Pinpoint the cell where the given text exists, returning its (X, Y) midpoint coordinate. 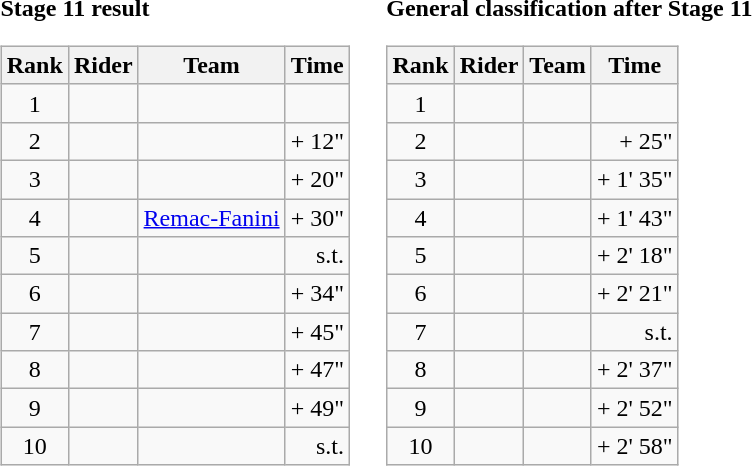
Remac-Fanini (212, 217)
+ 49" (317, 408)
+ 2' 21" (634, 294)
+ 1' 43" (634, 217)
+ 2' 52" (634, 408)
+ 12" (317, 141)
+ 30" (317, 217)
+ 20" (317, 179)
+ 45" (317, 332)
+ 47" (317, 370)
+ 2' 18" (634, 256)
+ 2' 37" (634, 370)
+ 34" (317, 294)
+ 2' 58" (634, 446)
+ 1' 35" (634, 179)
+ 25" (634, 141)
